For the text-containing cell, return its midpoint in [X, Y] coordinate format. 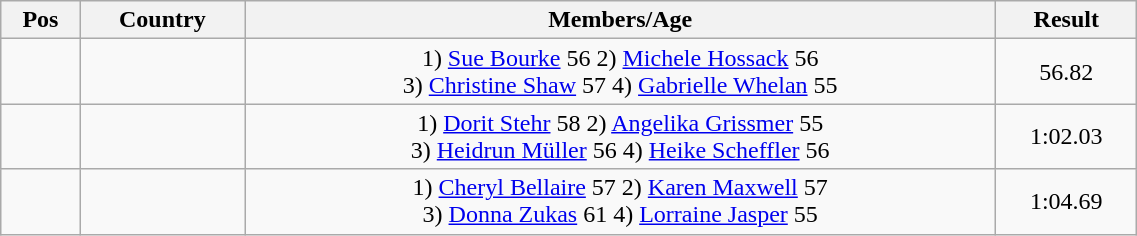
1) Sue Bourke 56 2) Michele Hossack 563) Christine Shaw 57 4) Gabrielle Whelan 55 [620, 72]
56.82 [1066, 72]
1) Dorit Stehr 58 2) Angelika Grissmer 553) Heidrun Müller 56 4) Heike Scheffler 56 [620, 136]
1) Cheryl Bellaire 57 2) Karen Maxwell 573) Donna Zukas 61 4) Lorraine Jasper 55 [620, 202]
1:02.03 [1066, 136]
Country [162, 20]
1:04.69 [1066, 202]
Pos [40, 20]
Result [1066, 20]
Members/Age [620, 20]
